Extract the [x, y] coordinate from the center of the cell holding the provided text.  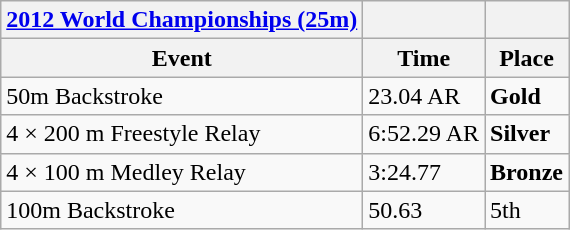
23.04 AR [424, 96]
Place [527, 58]
50m Backstroke [182, 96]
100m Backstroke [182, 210]
Time [424, 58]
2012 World Championships (25m) [182, 20]
3:24.77 [424, 172]
Silver [527, 134]
4 × 200 m Freestyle Relay [182, 134]
5th [527, 210]
6:52.29 AR [424, 134]
Gold [527, 96]
Event [182, 58]
4 × 100 m Medley Relay [182, 172]
Bronze [527, 172]
50.63 [424, 210]
